Find where the given text appears and provide that cell's center as (x, y) coordinate. 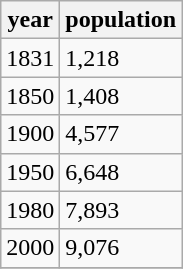
population (121, 20)
1,218 (121, 58)
7,893 (121, 210)
9,076 (121, 248)
1831 (30, 58)
1850 (30, 96)
1980 (30, 210)
4,577 (121, 134)
1950 (30, 172)
2000 (30, 248)
6,648 (121, 172)
1,408 (121, 96)
year (30, 20)
1900 (30, 134)
